Find where the given text appears and provide that cell's center as (X, Y) coordinate. 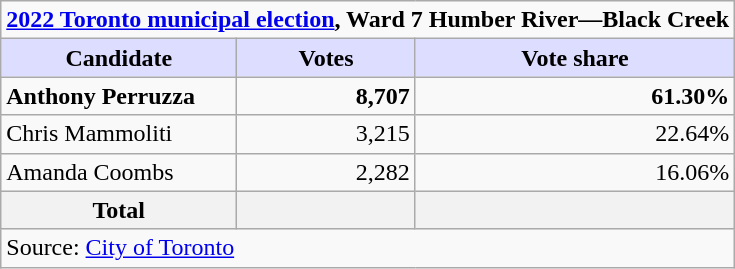
Amanda Coombs (119, 172)
Votes (326, 58)
22.64% (574, 134)
3,215 (326, 134)
Candidate (119, 58)
2,282 (326, 172)
Chris Mammoliti (119, 134)
Total (119, 210)
Source: City of Toronto (368, 248)
8,707 (326, 96)
16.06% (574, 172)
61.30% (574, 96)
Vote share (574, 58)
Anthony Perruzza (119, 96)
2022 Toronto municipal election, Ward 7 Humber River—Black Creek (368, 20)
